Provide the (x, y) coordinate of the cell's center where the given text is located.  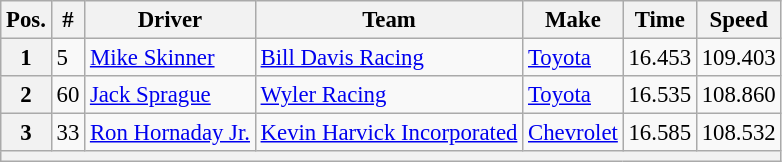
16.453 (660, 58)
Ron Hornaday Jr. (170, 133)
108.532 (738, 133)
109.403 (738, 58)
108.860 (738, 95)
Make (573, 20)
Time (660, 20)
Team (388, 20)
3 (26, 133)
Mike Skinner (170, 58)
Jack Sprague (170, 95)
Chevrolet (573, 133)
1 (26, 58)
Pos. (26, 20)
16.585 (660, 133)
Wyler Racing (388, 95)
# (68, 20)
2 (26, 95)
5 (68, 58)
33 (68, 133)
Driver (170, 20)
Kevin Harvick Incorporated (388, 133)
Speed (738, 20)
16.535 (660, 95)
Bill Davis Racing (388, 58)
60 (68, 95)
